Capture the cell that displays the provided text and extract its (X, Y) central coordinate. 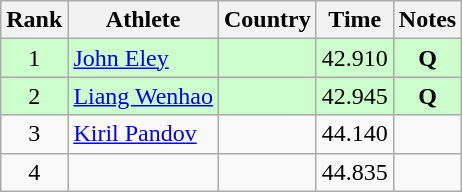
44.140 (354, 134)
4 (34, 172)
3 (34, 134)
1 (34, 58)
42.910 (354, 58)
Athlete (144, 20)
Country (268, 20)
Kiril Pandov (144, 134)
Rank (34, 20)
Liang Wenhao (144, 96)
Notes (427, 20)
44.835 (354, 172)
2 (34, 96)
Time (354, 20)
42.945 (354, 96)
John Eley (144, 58)
